Detect which cell encompasses the target text, then output its (X, Y) center coordinate. 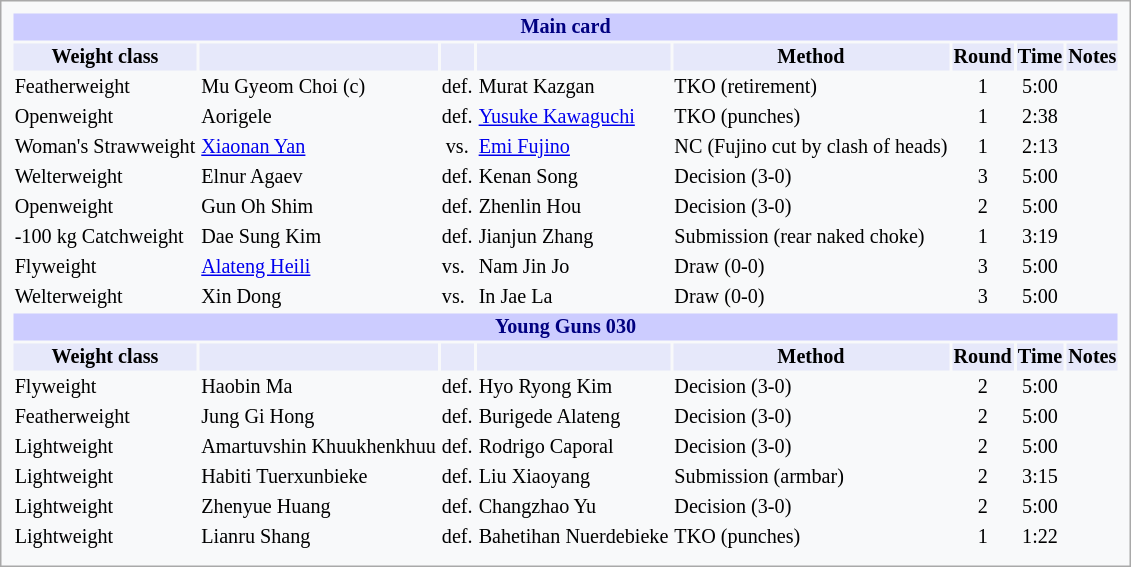
Zhenyue Huang (319, 506)
Lianru Shang (319, 536)
In Jae La (574, 296)
Aorigele (319, 116)
TKO (retirement) (811, 86)
Rodrigo Caporal (574, 446)
Hyo Ryong Kim (574, 386)
Haobin Ma (319, 386)
1:22 (1040, 536)
Submission (armbar) (811, 476)
NC (Fujino cut by clash of heads) (811, 146)
3:15 (1040, 476)
Amartuvshin Khuukhenkhuu (319, 446)
-100 kg Catchweight (105, 236)
Xin Dong (319, 296)
Elnur Agaev (319, 176)
Woman's Strawweight (105, 146)
Changzhao Yu (574, 506)
2:38 (1040, 116)
Jianjun Zhang (574, 236)
Zhenlin Hou (574, 206)
Kenan Song (574, 176)
Liu Xiaoyang (574, 476)
Habiti Tuerxunbieke (319, 476)
Submission (rear naked choke) (811, 236)
Murat Kazgan (574, 86)
Jung Gi Hong (319, 416)
Mu Gyeom Choi (c) (319, 86)
Xiaonan Yan (319, 146)
3:19 (1040, 236)
Emi Fujino (574, 146)
Yusuke Kawaguchi (574, 116)
Gun Oh Shim (319, 206)
Nam Jin Jo (574, 266)
2:13 (1040, 146)
Young Guns 030 (566, 326)
Alateng Heili (319, 266)
Burigede Alateng (574, 416)
Dae Sung Kim (319, 236)
Main card (566, 26)
Bahetihan Nuerdebieke (574, 536)
